Pinpoint the cell where the given text exists, returning its [X, Y] midpoint coordinate. 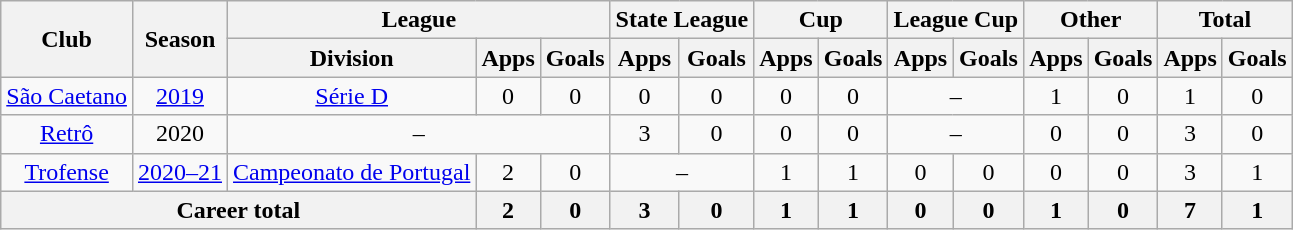
2020–21 [180, 172]
Série D [352, 96]
Division [352, 58]
Other [1091, 20]
7 [1190, 210]
Campeonato de Portugal [352, 172]
Retrô [67, 134]
Trofense [67, 172]
State League [682, 20]
2020 [180, 134]
League [420, 20]
League Cup [956, 20]
Career total [238, 210]
Cup [821, 20]
Club [67, 39]
São Caetano [67, 96]
2019 [180, 96]
Season [180, 39]
Total [1225, 20]
